Return (x, y) of the center of cell containing provided text 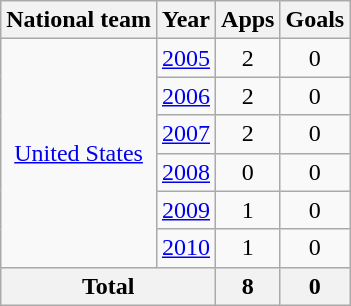
2008 (186, 172)
2009 (186, 210)
Goals (315, 20)
2007 (186, 134)
United States (79, 153)
2005 (186, 58)
Total (108, 286)
Year (186, 20)
8 (248, 286)
Apps (248, 20)
National team (79, 20)
2006 (186, 96)
2010 (186, 248)
